Extract the (x, y) coordinate from the center of the cell holding the provided text.  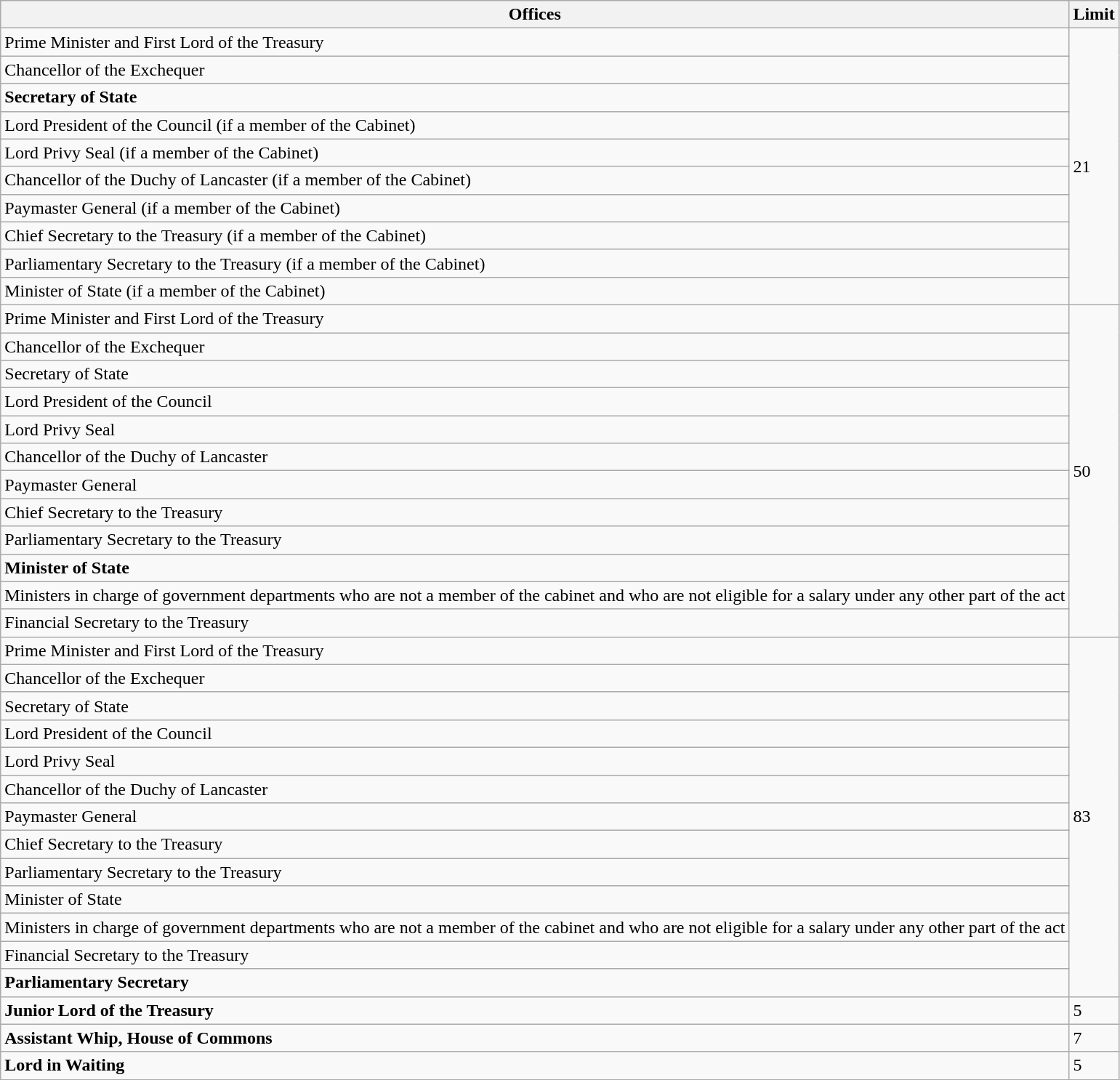
Lord Privy Seal (if a member of the Cabinet) (535, 153)
Chancellor of the Duchy of Lancaster (if a member of the Cabinet) (535, 180)
Lord President of the Council (if a member of the Cabinet) (535, 125)
50 (1094, 471)
Junior Lord of the Treasury (535, 1010)
Chief Secretary to the Treasury (if a member of the Cabinet) (535, 235)
Minister of State (if a member of the Cabinet) (535, 291)
Parliamentary Secretary (535, 983)
Assistant Whip, House of Commons (535, 1038)
Offices (535, 15)
Parliamentary Secretary to the Treasury (if a member of the Cabinet) (535, 263)
21 (1094, 167)
Paymaster General (if a member of the Cabinet) (535, 208)
83 (1094, 817)
Limit (1094, 15)
7 (1094, 1038)
Lord in Waiting (535, 1065)
